Scan for the cell matching the given text and deliver its [X, Y] coordinate at center. 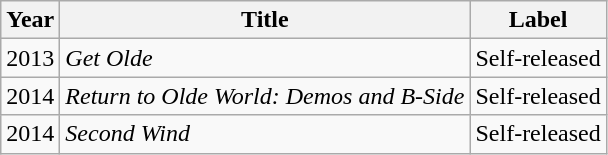
Year [30, 20]
Second Wind [265, 134]
Get Olde [265, 58]
2013 [30, 58]
Title [265, 20]
Label [538, 20]
Return to Olde World: Demos and B-Side [265, 96]
